Return [X, Y] of the center of cell containing provided text 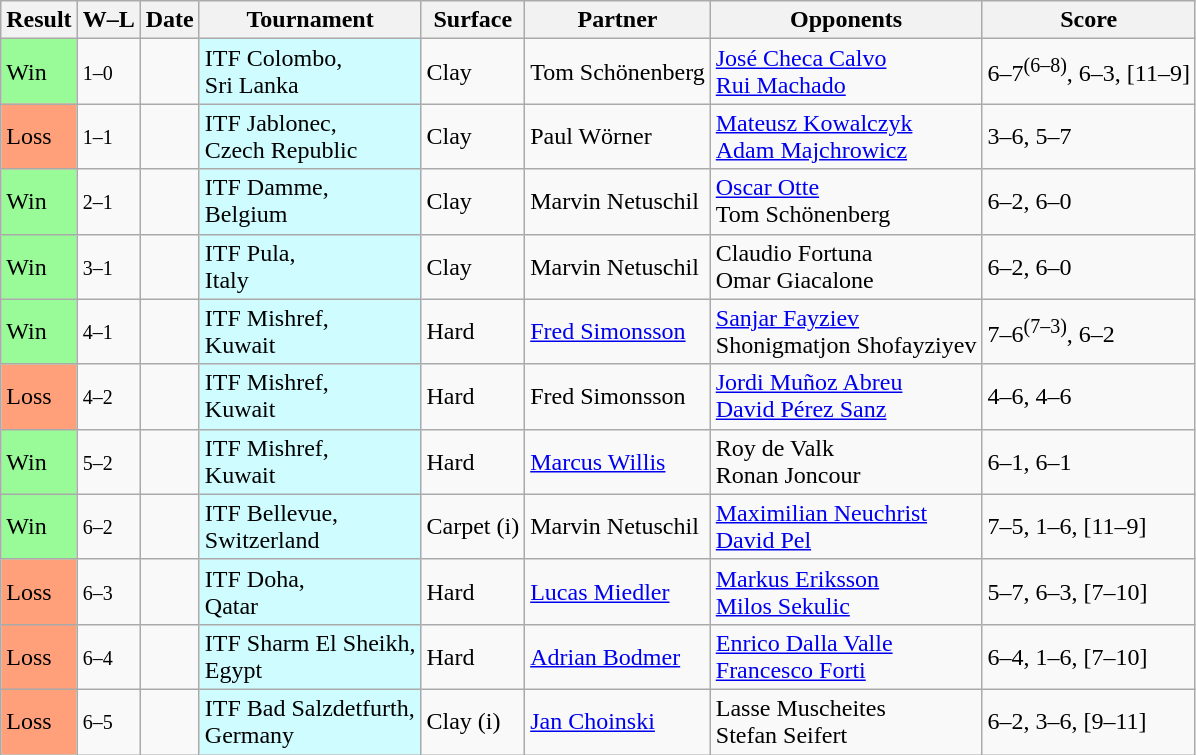
ITF Colombo, Sri Lanka [310, 72]
Jan Choinski [618, 722]
6–4 [108, 656]
ITF Bad Salzdetfurth, Germany [310, 722]
Sanjar Fayziev Shonigmatjon Shofayziyev [846, 332]
Marcus Willis [618, 462]
ITF Doha, Qatar [310, 592]
ITF Bellevue, Switzerland [310, 526]
2–1 [108, 202]
Paul Wörner [618, 136]
ITF Sharm El Sheikh, Egypt [310, 656]
6–3 [108, 592]
Claudio Fortuna Omar Giacalone [846, 266]
Score [1088, 20]
Adrian Bodmer [618, 656]
José Checa Calvo Rui Machado [846, 72]
6–1, 6–1 [1088, 462]
Lasse Muscheites Stefan Seifert [846, 722]
4–1 [108, 332]
ITF Damme, Belgium [310, 202]
Jordi Muñoz Abreu David Pérez Sanz [846, 396]
ITF Jablonec, Czech Republic [310, 136]
4–6, 4–6 [1088, 396]
Surface [473, 20]
5–2 [108, 462]
5–7, 6–3, [7–10] [1088, 592]
Enrico Dalla Valle Francesco Forti [846, 656]
6–4, 1–6, [7–10] [1088, 656]
Maximilian Neuchrist David Pel [846, 526]
W–L [108, 20]
4–2 [108, 396]
Opponents [846, 20]
6–2 [108, 526]
Carpet (i) [473, 526]
Tournament [310, 20]
Result [39, 20]
3–6, 5–7 [1088, 136]
Date [170, 20]
Tom Schönenberg [618, 72]
Lucas Miedler [618, 592]
6–2, 3–6, [9–11] [1088, 722]
Markus Eriksson Milos Sekulic [846, 592]
ITF Pula, Italy [310, 266]
Partner [618, 20]
7–6(7–3), 6–2 [1088, 332]
Mateusz Kowalczyk Adam Majchrowicz [846, 136]
7–5, 1–6, [11–9] [1088, 526]
6–7(6–8), 6–3, [11–9] [1088, 72]
Roy de Valk Ronan Joncour [846, 462]
1–1 [108, 136]
3–1 [108, 266]
6–5 [108, 722]
Oscar Otte Tom Schönenberg [846, 202]
Clay (i) [473, 722]
1–0 [108, 72]
